Scan for the cell matching the given text and deliver its (x, y) coordinate at center. 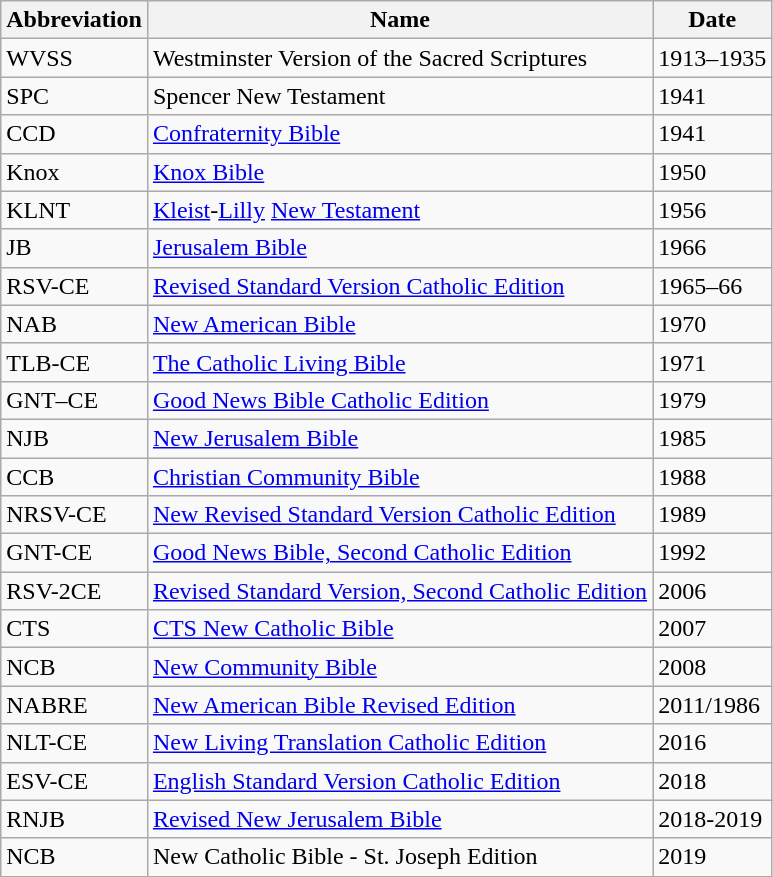
1965–66 (712, 286)
2018-2019 (712, 819)
CCB (74, 477)
GNT-CE (74, 553)
Revised Standard Version Catholic Edition (400, 286)
2008 (712, 667)
New Revised Standard Version Catholic Edition (400, 515)
Good News Bible, Second Catholic Edition (400, 553)
RSV-2CE (74, 591)
2011/1986 (712, 705)
ESV-CE (74, 781)
CTS New Catholic Bible (400, 629)
1913–1935 (712, 58)
1956 (712, 210)
Name (400, 20)
Kleist-Lilly New Testament (400, 210)
1989 (712, 515)
2019 (712, 857)
NAB (74, 324)
2007 (712, 629)
NABRE (74, 705)
RSV-CE (74, 286)
GNT–CE (74, 400)
JB (74, 248)
Revised New Jerusalem Bible (400, 819)
New Community Bible (400, 667)
New Jerusalem Bible (400, 438)
RNJB (74, 819)
Knox (74, 172)
1979 (712, 400)
Date (712, 20)
The Catholic Living Bible (400, 362)
1970 (712, 324)
New American Bible (400, 324)
1966 (712, 248)
CTS (74, 629)
2018 (712, 781)
Christian Community Bible (400, 477)
NLT-CE (74, 743)
KLNT (74, 210)
1992 (712, 553)
Knox Bible (400, 172)
New American Bible Revised Edition (400, 705)
1985 (712, 438)
Good News Bible Catholic Edition (400, 400)
NJB (74, 438)
2006 (712, 591)
Abbreviation (74, 20)
New Living Translation Catholic Edition (400, 743)
1950 (712, 172)
NRSV-CE (74, 515)
WVSS (74, 58)
Revised Standard Version, Second Catholic Edition (400, 591)
English Standard Version Catholic Edition (400, 781)
Confraternity Bible (400, 134)
1988 (712, 477)
Jerusalem Bible (400, 248)
1971 (712, 362)
2016 (712, 743)
TLB-CE (74, 362)
Westminster Version of the Sacred Scriptures (400, 58)
CCD (74, 134)
New Catholic Bible - St. Joseph Edition (400, 857)
SPC (74, 96)
Spencer New Testament (400, 96)
